Identify which cell holds the provided text, then report its [X, Y] central coordinate. 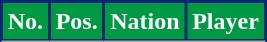
Nation [145, 22]
Pos. [76, 22]
No. [26, 22]
Player [226, 22]
